Find where the given text appears and provide that cell's center as (x, y) coordinate. 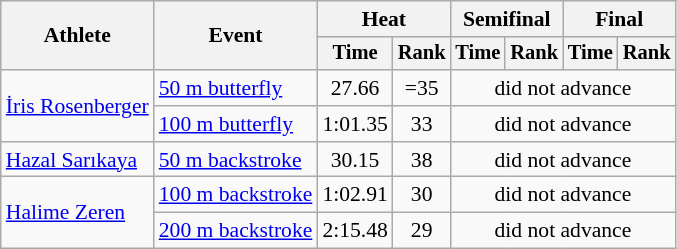
İris Rosenberger (78, 106)
Semifinal (506, 19)
Halime Zeren (78, 212)
Final (619, 19)
50 m backstroke (236, 160)
100 m butterfly (236, 124)
29 (422, 231)
Event (236, 36)
1:01.35 (354, 124)
Hazal Sarıkaya (78, 160)
Heat (384, 19)
=35 (422, 88)
33 (422, 124)
30 (422, 195)
200 m backstroke (236, 231)
27.66 (354, 88)
38 (422, 160)
Athlete (78, 36)
50 m butterfly (236, 88)
100 m backstroke (236, 195)
30.15 (354, 160)
1:02.91 (354, 195)
2:15.48 (354, 231)
